Determine the [X, Y] coordinate at the center of the cell enclosing the given text.  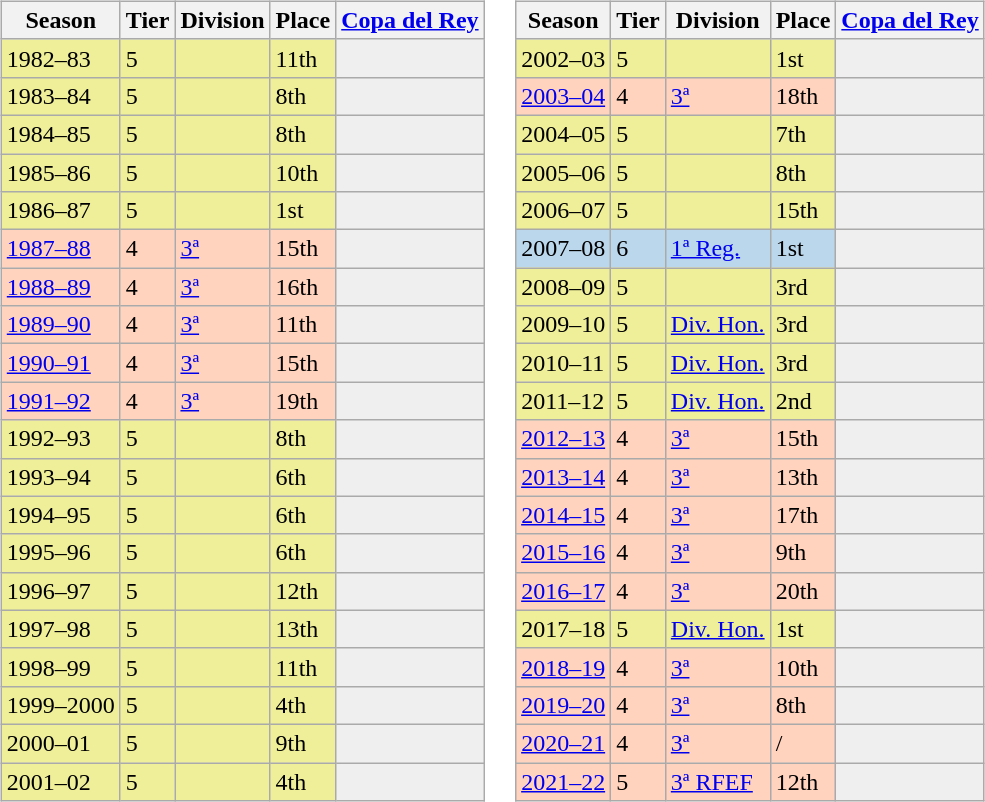
1994–95 [60, 515]
7th [803, 134]
3ª RFEF [718, 781]
1995–96 [60, 553]
2010–11 [564, 363]
2000–01 [60, 743]
2013–14 [564, 477]
18th [803, 96]
6 [638, 249]
2014–15 [564, 515]
1997–98 [60, 629]
2002–03 [564, 58]
2021–22 [564, 781]
1988–89 [60, 287]
17th [803, 515]
/ [803, 743]
1987–88 [60, 249]
1986–87 [60, 211]
2006–07 [564, 211]
1989–90 [60, 325]
1990–91 [60, 363]
1985–86 [60, 173]
1999–2000 [60, 705]
2012–13 [564, 439]
2003–04 [564, 96]
20th [803, 591]
1984–85 [60, 134]
2nd [803, 401]
2001–02 [60, 781]
1992–93 [60, 439]
16th [303, 287]
1993–94 [60, 477]
2015–16 [564, 553]
2017–18 [564, 629]
2007–08 [564, 249]
2018–19 [564, 667]
2016–17 [564, 591]
1982–83 [60, 58]
1ª Reg. [718, 249]
2008–09 [564, 287]
1983–84 [60, 96]
1991–92 [60, 401]
2011–12 [564, 401]
2009–10 [564, 325]
2020–21 [564, 743]
1998–99 [60, 667]
19th [303, 401]
2004–05 [564, 134]
1996–97 [60, 591]
2005–06 [564, 173]
2019–20 [564, 705]
